Determine the (x, y) coordinate at the center of the cell enclosing the given text.  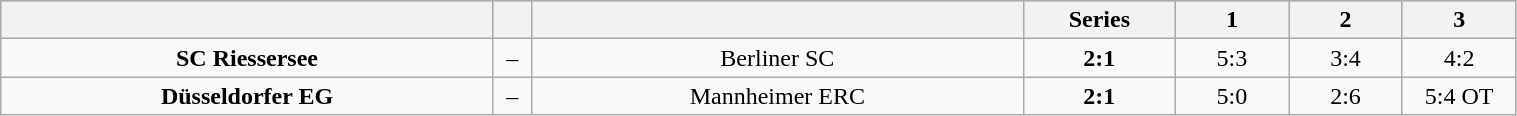
2 (1346, 20)
Düsseldorfer EG (247, 96)
SC Riessersee (247, 58)
Series (1100, 20)
5:3 (1232, 58)
4:2 (1459, 58)
5:4 OT (1459, 96)
Berliner SC (777, 58)
3 (1459, 20)
1 (1232, 20)
3:4 (1346, 58)
Mannheimer ERC (777, 96)
5:0 (1232, 96)
2:6 (1346, 96)
